From the cell containing the given text, extract its center point as (X, Y) coordinate. 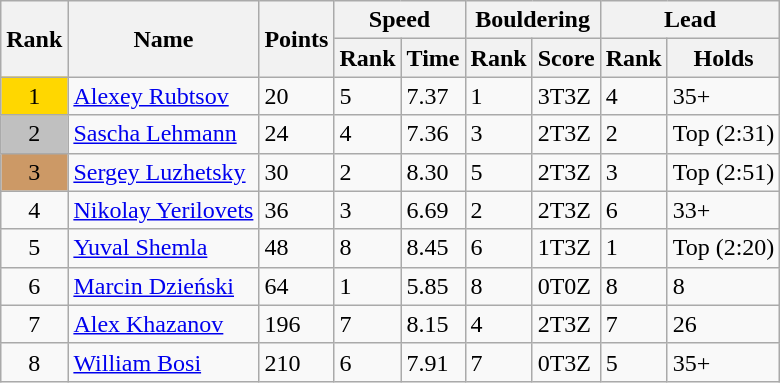
Speed (400, 20)
Top (2:31) (724, 134)
8.30 (433, 172)
Yuval Shemla (164, 248)
William Bosi (164, 362)
0T0Z (566, 286)
3T3Z (566, 96)
Nikolay Yerilovets (164, 210)
Sascha Lehmann (164, 134)
20 (296, 96)
Name (164, 39)
6.69 (433, 210)
Top (2:51) (724, 172)
48 (296, 248)
30 (296, 172)
Score (566, 58)
36 (296, 210)
210 (296, 362)
Alexey Rubtsov (164, 96)
Bouldering (532, 20)
196 (296, 324)
Time (433, 58)
5.85 (433, 286)
Sergey Luzhetsky (164, 172)
8.45 (433, 248)
0T3Z (566, 362)
Top (2:20) (724, 248)
1T3Z (566, 248)
24 (296, 134)
33+ (724, 210)
26 (724, 324)
Holds (724, 58)
Lead (690, 20)
Alex Khazanov (164, 324)
Points (296, 39)
7.36 (433, 134)
7.91 (433, 362)
8.15 (433, 324)
64 (296, 286)
7.37 (433, 96)
Marcin Dzieński (164, 286)
